Output the (X, Y) coordinate of the center of the cell containing the given text.  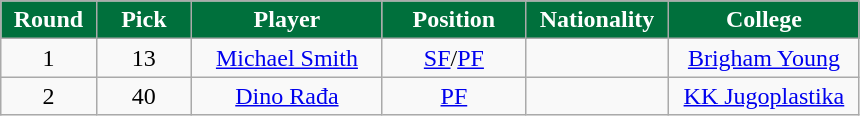
College (764, 20)
Pick (144, 20)
13 (144, 58)
Michael Smith (288, 58)
40 (144, 96)
Dino Rađa (288, 96)
Position (454, 20)
2 (48, 96)
SF/PF (454, 58)
PF (454, 96)
Nationality (596, 20)
Player (288, 20)
1 (48, 58)
Round (48, 20)
KK Jugoplastika (764, 96)
Brigham Young (764, 58)
